Search for the cell housing the specified text and yield its [X, Y] center coordinate. 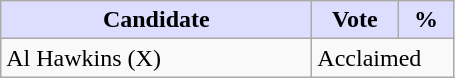
Al Hawkins (X) [156, 58]
% [426, 20]
Vote [355, 20]
Acclaimed [383, 58]
Candidate [156, 20]
